Find where the given text appears and provide that cell's center as (x, y) coordinate. 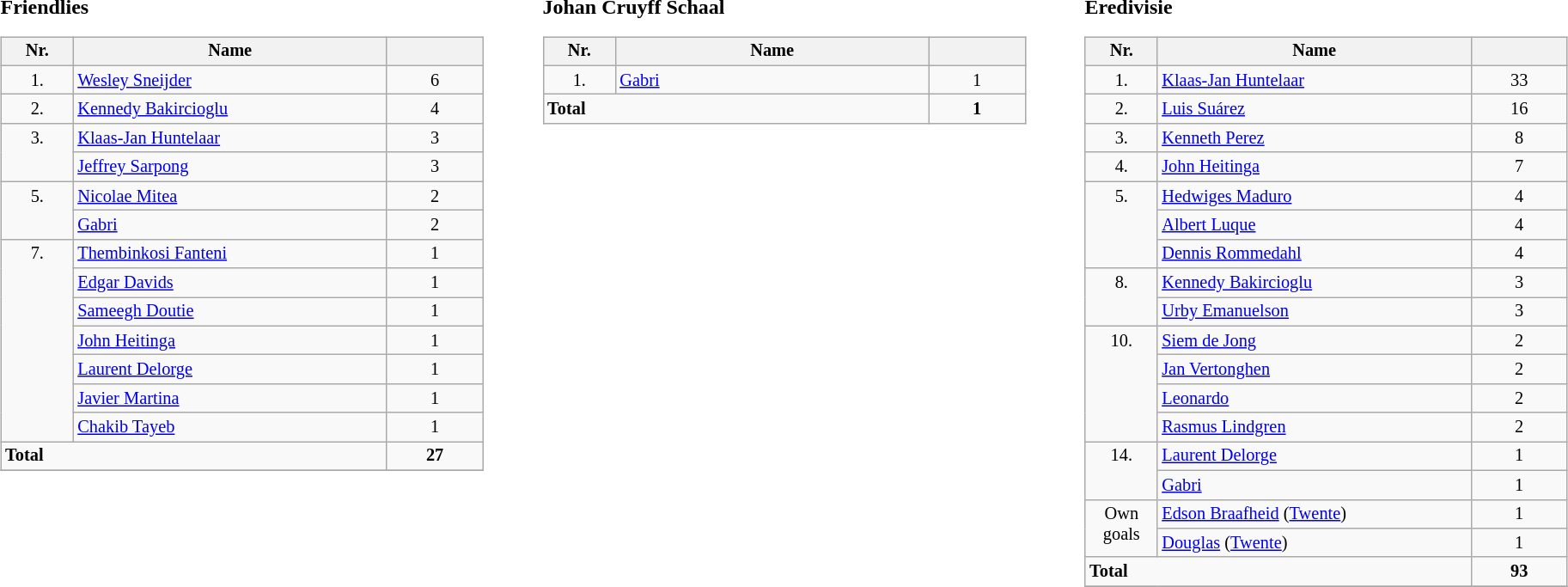
Thembinkosi Fanteni (230, 254)
10. (1121, 383)
33 (1519, 80)
Hedwiges Maduro (1315, 196)
16 (1519, 109)
7 (1519, 167)
14. (1121, 471)
8 (1519, 138)
Javier Martina (230, 399)
Rasmus Lindgren (1315, 427)
93 (1519, 572)
6 (435, 80)
Edson Braafheid (Twente) (1315, 514)
Own goals (1121, 528)
Siem de Jong (1315, 340)
27 (435, 456)
Sameegh Doutie (230, 312)
8. (1121, 297)
7. (37, 340)
Albert Luque (1315, 225)
Douglas (Twente) (1315, 543)
Jan Vertonghen (1315, 370)
Leonardo (1315, 399)
Nicolae Mitea (230, 196)
Dennis Rommedahl (1315, 254)
Urby Emanuelson (1315, 312)
Edgar Davids (230, 283)
Luis Suárez (1315, 109)
Jeffrey Sarpong (230, 167)
4. (1121, 167)
Wesley Sneijder (230, 80)
Kenneth Perez (1315, 138)
Chakib Tayeb (230, 427)
